Capture the cell that displays the provided text and extract its [x, y] central coordinate. 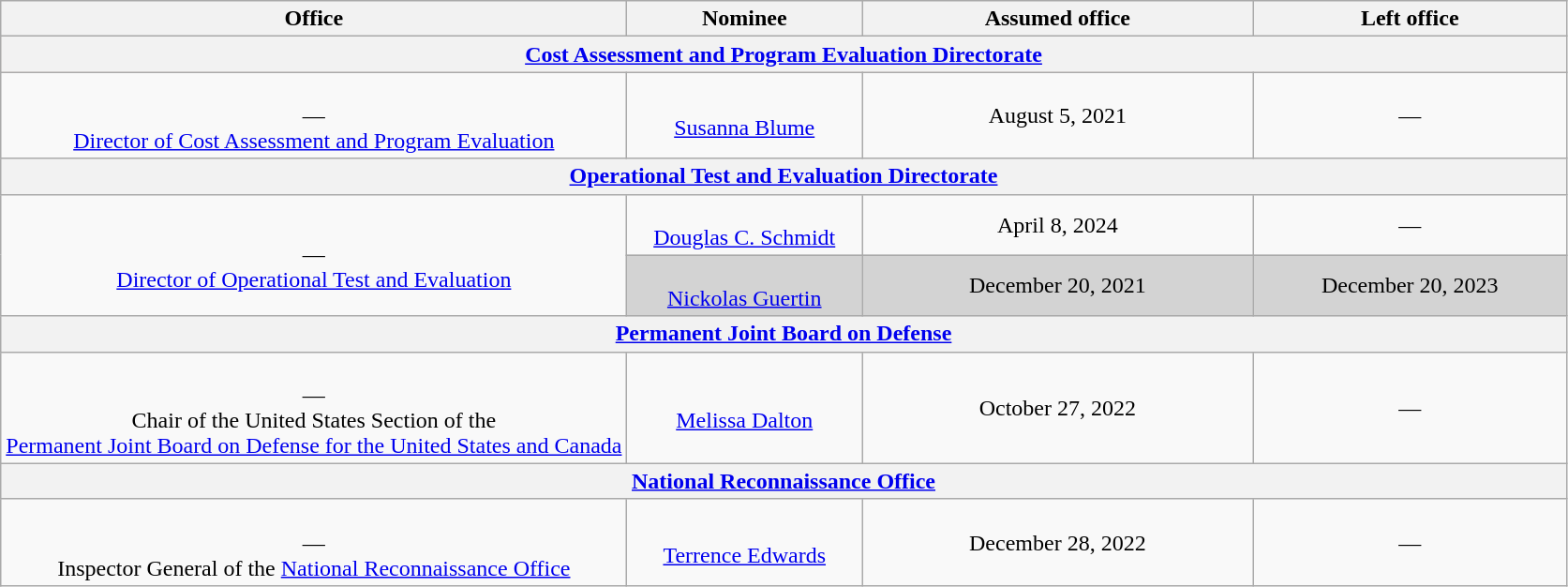
April 8, 2024 [1058, 225]
Terrence Edwards [744, 542]
—Director of Cost Assessment and Program Evaluation [314, 115]
Left office [1410, 19]
Assumed office [1058, 19]
August 5, 2021 [1058, 115]
Nominee [744, 19]
Douglas C. Schmidt [744, 225]
Nickolas Guertin [744, 285]
Permanent Joint Board on Defense [784, 334]
Cost Assessment and Program Evaluation Directorate [784, 54]
Melissa Dalton [744, 407]
October 27, 2022 [1058, 407]
Susanna Blume [744, 115]
—Inspector General of the National Reconnaissance Office [314, 542]
Operational Test and Evaluation Directorate [784, 176]
December 28, 2022 [1058, 542]
Office [314, 19]
December 20, 2021 [1058, 285]
December 20, 2023 [1410, 285]
—Director of Operational Test and Evaluation [314, 255]
—Chair of the United States Section of thePermanent Joint Board on Defense for the United States and Canada [314, 407]
National Reconnaissance Office [784, 481]
